Capture the cell that displays the provided text and extract its (X, Y) central coordinate. 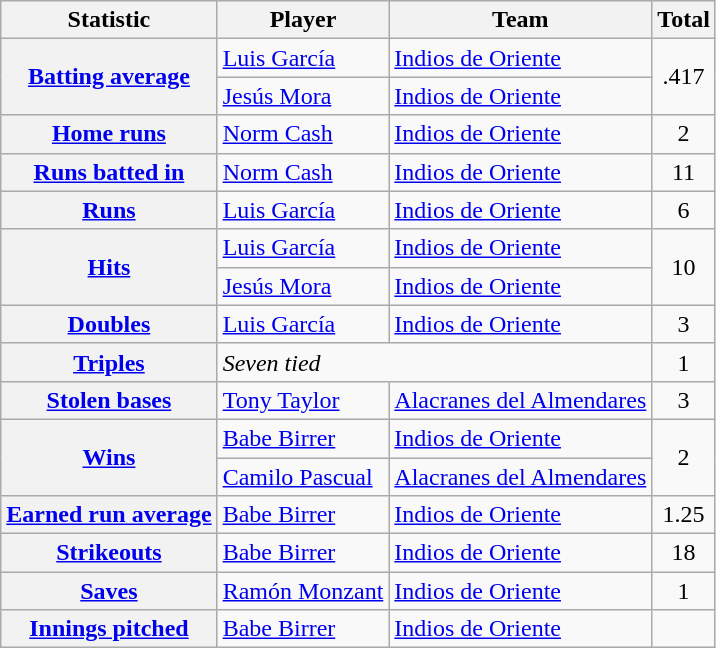
Camilo Pascual (303, 477)
Hits (109, 267)
1.25 (684, 515)
Stolen bases (109, 400)
11 (684, 172)
Saves (109, 591)
10 (684, 267)
Seven tied (434, 362)
Batting average (109, 77)
.417 (684, 77)
Player (303, 20)
Runs (109, 210)
Total (684, 20)
Ramón Monzant (303, 591)
Doubles (109, 324)
Home runs (109, 134)
Innings pitched (109, 629)
6 (684, 210)
Statistic (109, 20)
Team (520, 20)
Triples (109, 362)
18 (684, 553)
Strikeouts (109, 553)
Tony Taylor (303, 400)
Earned run average (109, 515)
Runs batted in (109, 172)
Wins (109, 457)
